Return the [x, y] coordinate for the center point of the cell that contains the specified text.  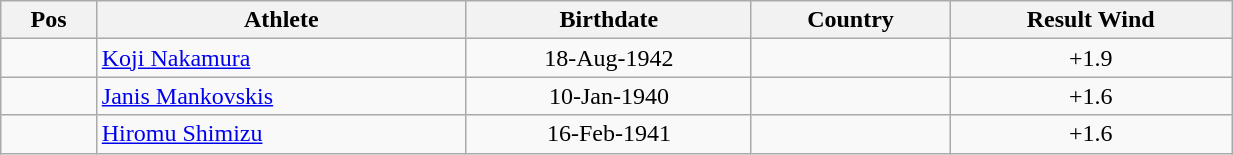
Janis Mankovskis [281, 96]
Hiromu Shimizu [281, 134]
Pos [49, 20]
Country [850, 20]
Athlete [281, 20]
Koji Nakamura [281, 58]
10-Jan-1940 [608, 96]
16-Feb-1941 [608, 134]
+1.9 [1091, 58]
18-Aug-1942 [608, 58]
Birthdate [608, 20]
Result Wind [1091, 20]
